Locate the cell with the specified text and output its (X, Y) center coordinate. 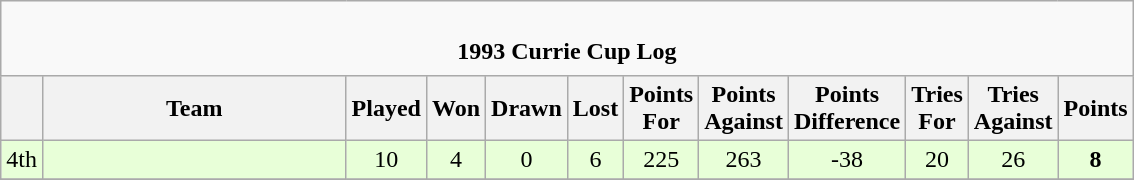
4th (22, 159)
225 (662, 159)
0 (527, 159)
8 (1096, 159)
Points (1096, 108)
Won (456, 108)
Points Difference (846, 108)
6 (595, 159)
-38 (846, 159)
Tries For (938, 108)
Points Against (744, 108)
Team (194, 108)
Tries Against (1013, 108)
263 (744, 159)
Points For (662, 108)
20 (938, 159)
26 (1013, 159)
Lost (595, 108)
4 (456, 159)
10 (386, 159)
Drawn (527, 108)
Played (386, 108)
